Locate the cell with the specified text and output its [X, Y] center coordinate. 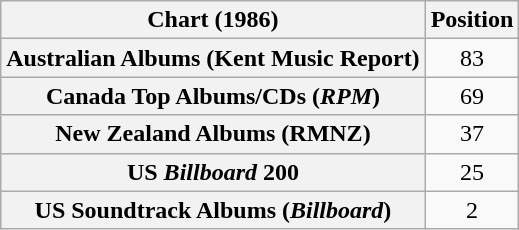
New Zealand Albums (RMNZ) [213, 134]
Chart (1986) [213, 20]
Position [472, 20]
US Soundtrack Albums (Billboard) [213, 210]
2 [472, 210]
Canada Top Albums/CDs (RPM) [213, 96]
69 [472, 96]
37 [472, 134]
83 [472, 58]
US Billboard 200 [213, 172]
25 [472, 172]
Australian Albums (Kent Music Report) [213, 58]
